Find where the given text appears and provide that cell's center as (x, y) coordinate. 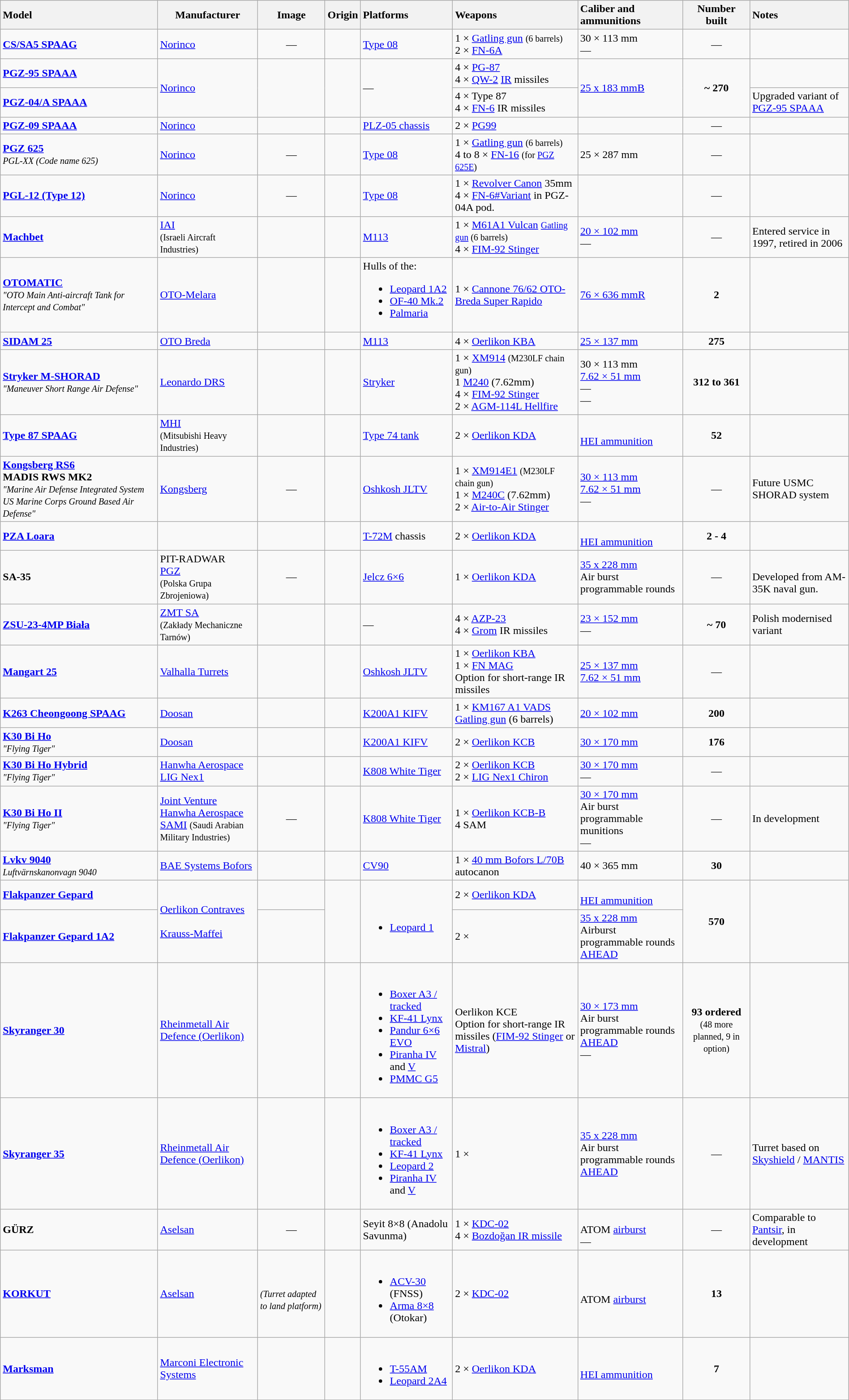
1 × Oerlikon KDA (515, 578)
30 × 113 mm— (630, 44)
Stryker (407, 382)
30 × 173 mmAir burst programmable rounds AHEAD— (630, 1030)
Stryker M-SHORAD"Maneuver Short Range Air Defense" (79, 382)
93 ordered(48 more planned, 9 in option) (716, 1030)
30 × 170 mm (630, 742)
ATOM airburst (630, 1293)
Kongsberg RS6MADIS RWS MK2"Marine Air Defense Integrated System US Marine Corps Ground Based Air Defense" (79, 488)
2 - 4 (716, 536)
Marconi Electronic Systems (208, 1368)
OTO Breda (208, 341)
76 × 636 mmR (630, 295)
Valhalla Turrets (208, 672)
T-55AMLeopard 2A4 (407, 1368)
Hanwha AerospaceLIG Nex1 (208, 771)
BAE Systems Bofors (208, 866)
1 × Oerlikon KCB-B4 SAM (515, 818)
30 × 113 mm7.62 × 51 mm— (630, 488)
Boxer A3 / trackedKF-41 LynxPandur 6×6 EVOPiranha IV and VPMMC G5 (407, 1030)
Origin (343, 15)
1 × Cannone 76/62 OTO-Breda Super Rapido (515, 295)
2 × Oerlikon KCB2 × LIG Nex1 Chiron (515, 771)
Platforms (407, 15)
1 × Gatling gun (6 barrels)4 to 8 × FN-16 (for PGZ 625E) (515, 154)
1 × XM914 (M230LF chain gun)1 M240 (7.62mm)4 × FIM-92 Stinger2 × AGM-114L Hellfire (515, 382)
1 × Revolver Canon 35mm4 × FN-6#Variant in PGZ-04A pod. (515, 196)
PGZ 625PGL-XX (Code name 625) (79, 154)
Weapons (515, 15)
570 (716, 921)
ZMT SA(Zakłady Mechaniczne Tarnów) (208, 625)
1 × Gatling gun (6 barrels)2 × FN-6A (515, 44)
1 × 40 mm Bofors L/70B autocanon (515, 866)
SIDAM 25 (79, 341)
PGZ-95 SPAAA (79, 73)
25 × 287 mm (630, 154)
PGZ-09 SPAAA (79, 125)
K30 Bi Ho"Flying Tiger" (79, 742)
30 × 170 mm— (630, 771)
1 × KM167 A1 VADSGatling gun (6 barrels) (515, 713)
176 (716, 742)
IAI(Israeli Aircraft Industries) (208, 237)
Kongsberg (208, 488)
25 x 183 mmB (630, 88)
Lvkv 9040Luftvärnskanonvagn 9040 (79, 866)
ATOM airburst— (630, 1229)
20 × 102 mm (630, 713)
CS/SA5 SPAAG (79, 44)
1 × KDC-024 × Bozdoğan IR missile (515, 1229)
Jelcz 6×6 (407, 578)
7 (716, 1368)
Joint VentureHanwha AerospaceSAMI (Saudi Arabian Military Industries) (208, 818)
2 × Oerlikon KCB (515, 742)
35 x 228 mmAir burst programmable rounds (630, 578)
Number built (716, 15)
PZA Loara (79, 536)
Leonardo DRS (208, 382)
1 × M61A1 Vulcan Gatling gun (6 barrels)4 × FIM-92 Stinger (515, 237)
OTO-Melara (208, 295)
PGZ-04/A SPAAA (79, 102)
In development (799, 818)
Comparable to Pantsir, in development (799, 1229)
Skyranger 35 (79, 1153)
4 × PG-874 × QW-2 IR missiles (515, 73)
Oerlikon KCEOption for short-range IR missiles (FIM-92 Stinger or Mistral) (515, 1030)
KORKUT (79, 1293)
20 × 102 mm— (630, 237)
MHI(Mitsubishi Heavy Industries) (208, 435)
PLZ-05 chassis (407, 125)
312 to 361 (716, 382)
Machbet (79, 237)
4 × AZP-234 × Grom IR missiles (515, 625)
4 × Type 874 × FN-6 IR missiles (515, 102)
Boxer A3 / trackedKF-41 LynxLeopard 2Piranha IV and V (407, 1153)
PGL-12 (Type 12) (79, 196)
2 (716, 295)
K30 Bi Ho Hybrid"Flying Tiger" (79, 771)
Marksman (79, 1368)
25 × 137 mm7.62 × 51 mm (630, 672)
Polish modernised variant (799, 625)
Turret based on Skyshield / MANTIS (799, 1153)
PIT-RADWARPGZ(Polska Grupa Zbrojeniowa) (208, 578)
30 (716, 866)
~ 70 (716, 625)
Type 74 tank (407, 435)
Flakpanzer Gepard (79, 895)
35 x 228 mmAirburst programmable rounds AHEAD (630, 936)
Upgraded variant of PGZ-95 SPAAA (799, 102)
Hulls of the:Leopard 1A2OF-40 Mk.2Palmaria (407, 295)
T-72M chassis (407, 536)
GÜRZ (79, 1229)
ZSU-23-4MP Biała (79, 625)
ACV-30 (FNSS)Arma 8×8 (Otokar) (407, 1293)
2 × (515, 936)
40 × 365 mm (630, 866)
2 × KDC-02 (515, 1293)
Flakpanzer Gepard 1A2 (79, 936)
200 (716, 713)
Caliber and ammunitions (630, 15)
Seyit 8×8 (Anadolu Savunma) (407, 1229)
13 (716, 1293)
52 (716, 435)
Model (79, 15)
1 × XM914E1 (M230LF chain gun)1 × M240C (7.62mm)2 × Air-to-Air Stinger (515, 488)
275 (716, 341)
~ 270 (716, 88)
Skyranger 30 (79, 1030)
1 × (515, 1153)
Future USMC SHORAD system (799, 488)
4 × Oerlikon KBA (515, 341)
Type 87 SPAAG (79, 435)
OTOMATIC"OTO Main Anti-aircraft Tank for Intercept and Combat" (79, 295)
Leopard 1 (407, 921)
Mangart 25 (79, 672)
Image (291, 15)
(Turret adapted to land platform) (291, 1293)
30 × 113 mm7.62 × 51 mm—— (630, 382)
Manufacturer (208, 15)
Developed from AM-35K naval gun. (799, 578)
23 × 152 mm— (630, 625)
Oerlikon ContravesKrauss-Maffei (208, 921)
25 × 137 mm (630, 341)
2 × PG99 (515, 125)
35 x 228 mmAir burst programmable rounds AHEAD (630, 1153)
K30 Bi Ho II"Flying Tiger" (79, 818)
CV90 (407, 866)
Notes (799, 15)
1 × Oerlikon KBA1 × FN MAGOption for short-range IR missiles (515, 672)
K263 Cheongoong SPAAG (79, 713)
30 × 170 mmAir burst programmable munitions— (630, 818)
SA-35 (79, 578)
Entered service in 1997, retired in 2006 (799, 237)
